Determine the [X, Y] coordinate at the center of the cell enclosing the given text.  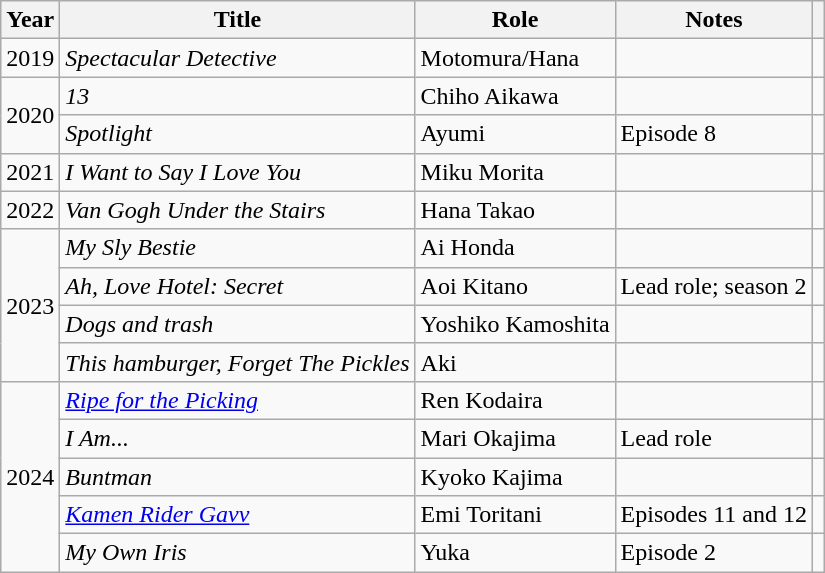
2020 [30, 115]
My Own Iris [238, 553]
2019 [30, 58]
2023 [30, 305]
Notes [714, 20]
Hana Takao [515, 210]
2024 [30, 476]
Lead role; season 2 [714, 286]
Motomura/Hana [515, 58]
Lead role [714, 438]
Role [515, 20]
Title [238, 20]
Chiho Aikawa [515, 96]
My Sly Bestie [238, 248]
2021 [30, 172]
Ren Kodaira [515, 400]
Spotlight [238, 134]
Emi Toritani [515, 515]
Yuka [515, 553]
Miku Morita [515, 172]
Ah, Love Hotel: Secret [238, 286]
Yoshiko Kamoshita [515, 324]
Kamen Rider Gavv [238, 515]
Episode 8 [714, 134]
Episode 2 [714, 553]
Year [30, 20]
This hamburger, Forget The Pickles [238, 362]
Aoi Kitano [515, 286]
I Want to Say I Love You [238, 172]
Aki [515, 362]
Ripe for the Picking [238, 400]
Ayumi [515, 134]
Dogs and trash [238, 324]
Mari Okajima [515, 438]
Kyoko Kajima [515, 477]
I Am... [238, 438]
Spectacular Detective [238, 58]
Episodes 11 and 12 [714, 515]
Ai Honda [515, 248]
2022 [30, 210]
Van Gogh Under the Stairs [238, 210]
13 [238, 96]
Buntman [238, 477]
